Pinpoint the cell where the given text exists, returning its (x, y) midpoint coordinate. 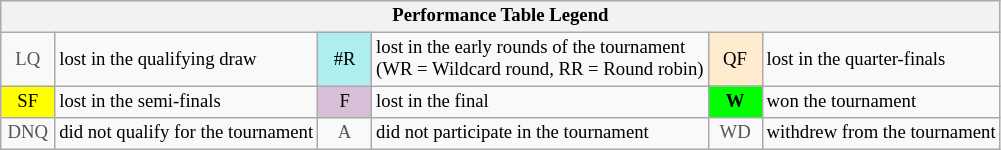
LQ (28, 60)
DNQ (28, 134)
A (345, 134)
Performance Table Legend (500, 16)
SF (28, 102)
WD (735, 134)
lost in the final (540, 102)
lost in the qualifying draw (186, 60)
won the tournament (881, 102)
withdrew from the tournament (881, 134)
did not participate in the tournament (540, 134)
lost in the quarter-finals (881, 60)
did not qualify for the tournament (186, 134)
lost in the early rounds of the tournament(WR = Wildcard round, RR = Round robin) (540, 60)
#R (345, 60)
lost in the semi-finals (186, 102)
W (735, 102)
F (345, 102)
QF (735, 60)
